Identify which cell holds the provided text, then report its (x, y) central coordinate. 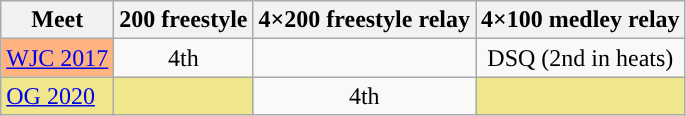
OG 2020 (58, 96)
DSQ (2nd in heats) (581, 58)
200 freestyle (184, 20)
4×100 medley relay (581, 20)
WJC 2017 (58, 58)
4×200 freestyle relay (364, 20)
Meet (58, 20)
